For the text-containing cell, return its midpoint in [x, y] coordinate format. 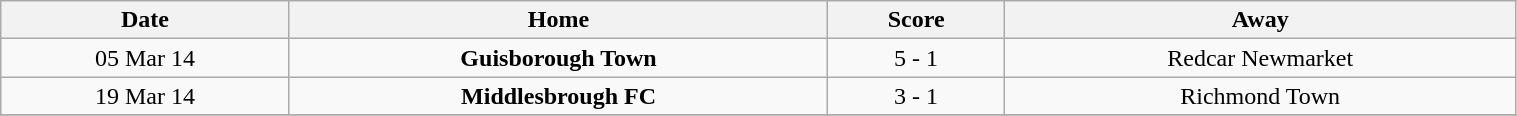
Home [558, 20]
Richmond Town [1260, 96]
Redcar Newmarket [1260, 58]
19 Mar 14 [145, 96]
Score [916, 20]
Guisborough Town [558, 58]
Away [1260, 20]
Middlesbrough FC [558, 96]
5 - 1 [916, 58]
05 Mar 14 [145, 58]
Date [145, 20]
3 - 1 [916, 96]
